Capture the cell that displays the provided text and extract its [x, y] central coordinate. 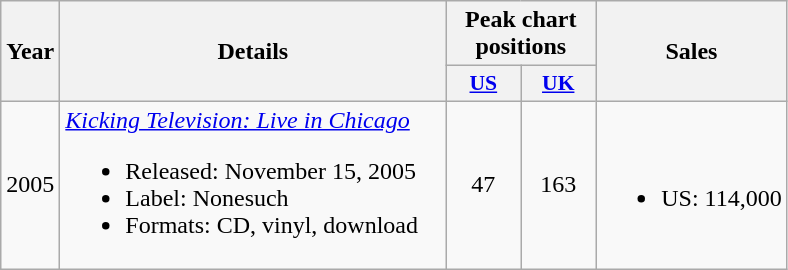
US [484, 84]
UK [558, 84]
2005 [30, 184]
163 [558, 184]
Year [30, 52]
47 [484, 184]
Sales [692, 52]
Peak chart positions [521, 34]
Details [253, 52]
Kicking Television: Live in ChicagoReleased: November 15, 2005Label: NonesuchFormats: CD, vinyl, download [253, 184]
US: 114,000 [692, 184]
